Capture the cell that displays the provided text and extract its [X, Y] central coordinate. 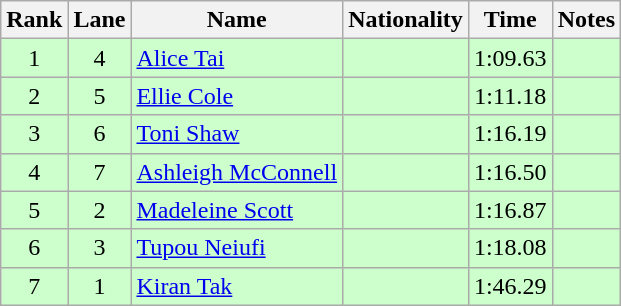
1:18.08 [510, 248]
Ashleigh McConnell [237, 172]
1:16.87 [510, 210]
1:16.19 [510, 134]
1:09.63 [510, 58]
Tupou Neiufi [237, 248]
Kiran Tak [237, 286]
Name [237, 20]
Madeleine Scott [237, 210]
1:16.50 [510, 172]
Ellie Cole [237, 96]
Rank [34, 20]
Nationality [406, 20]
Toni Shaw [237, 134]
1:46.29 [510, 286]
Alice Tai [237, 58]
Notes [586, 20]
1:11.18 [510, 96]
Lane [100, 20]
Time [510, 20]
